Detect which cell encompasses the target text, then output its [x, y] center coordinate. 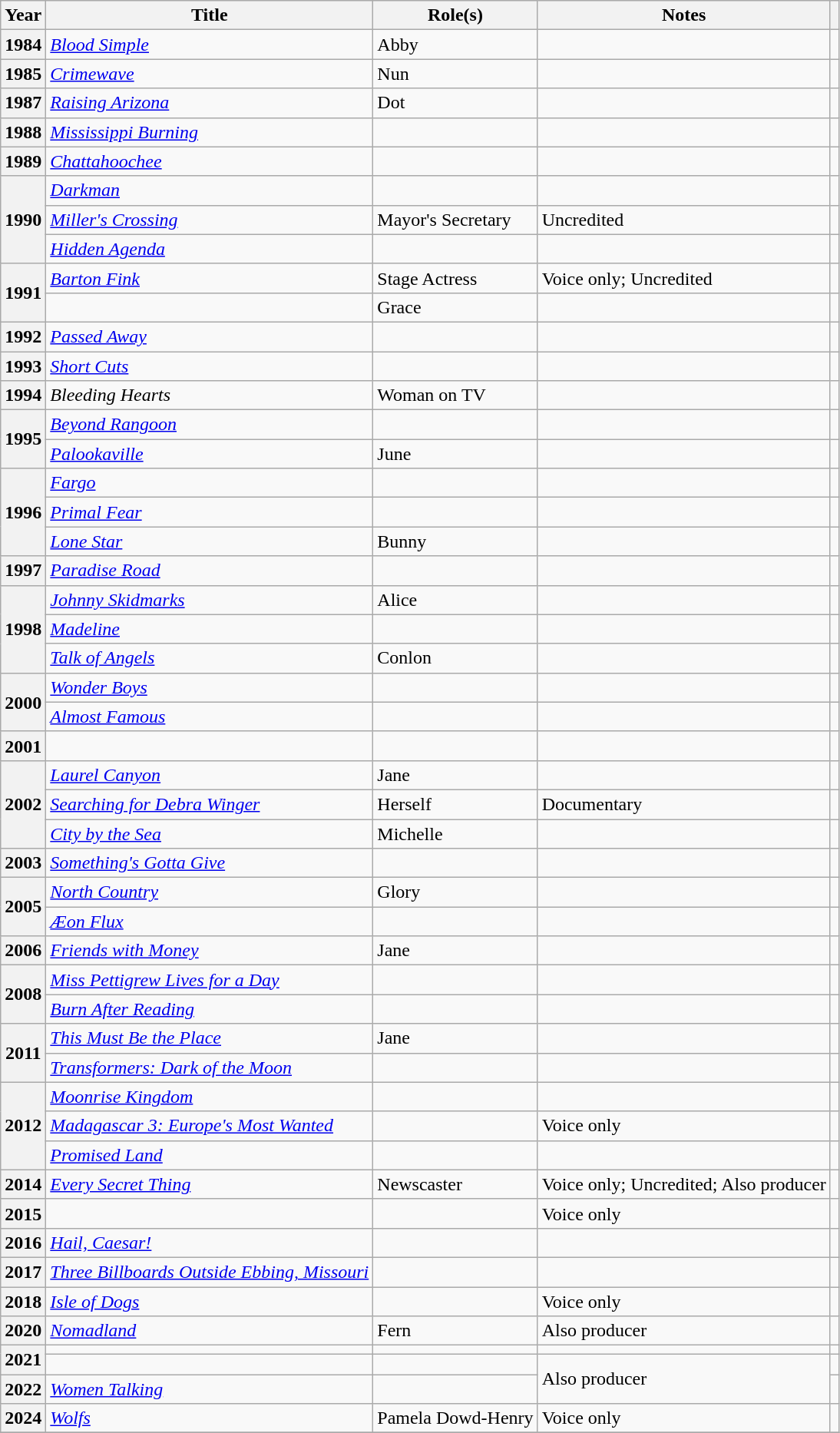
Beyond Rangoon [210, 425]
1984 [23, 45]
1992 [23, 336]
2001 [23, 746]
Laurel Canyon [210, 775]
Alice [455, 600]
Paradise Road [210, 571]
Miller's Crossing [210, 220]
2014 [23, 1184]
Raising Arizona [210, 103]
Conlon [455, 658]
Passed Away [210, 336]
1996 [23, 512]
Uncredited [683, 220]
2020 [23, 1331]
2000 [23, 702]
Wolfs [210, 1418]
Burn After Reading [210, 1009]
Talk of Angels [210, 658]
Fargo [210, 483]
1987 [23, 103]
Year [23, 15]
Mayor's Secretary [455, 220]
North Country [210, 892]
1990 [23, 220]
2021 [23, 1360]
1998 [23, 629]
Bunny [455, 541]
Lone Star [210, 541]
June [455, 454]
2005 [23, 907]
1995 [23, 439]
Abby [455, 45]
Isle of Dogs [210, 1302]
Palookaville [210, 454]
Every Secret Thing [210, 1184]
Almost Famous [210, 716]
2012 [23, 1126]
Herself [455, 804]
Transformers: Dark of the Moon [210, 1067]
Dot [455, 103]
Glory [455, 892]
Voice only; Uncredited; Also producer [683, 1184]
1994 [23, 395]
Hail, Caesar! [210, 1243]
Mississippi Burning [210, 132]
Johnny Skidmarks [210, 600]
Promised Land [210, 1155]
2002 [23, 804]
Blood Simple [210, 45]
Documentary [683, 804]
Pamela Dowd-Henry [455, 1418]
Æon Flux [210, 922]
2022 [23, 1389]
Grace [455, 307]
Notes [683, 15]
Three Billboards Outside Ebbing, Missouri [210, 1272]
Stage Actress [455, 278]
Women Talking [210, 1389]
1989 [23, 161]
Chattahoochee [210, 161]
Woman on TV [455, 395]
City by the Sea [210, 833]
Miss Pettigrew Lives for a Day [210, 980]
2006 [23, 951]
1985 [23, 74]
2003 [23, 863]
2011 [23, 1053]
2018 [23, 1302]
Nun [455, 74]
2016 [23, 1243]
Madeline [210, 629]
Something's Gotta Give [210, 863]
1993 [23, 366]
Role(s) [455, 15]
Nomadland [210, 1331]
Madagascar 3: Europe's Most Wanted [210, 1126]
1991 [23, 293]
Hidden Agenda [210, 249]
2017 [23, 1272]
Moonrise Kingdom [210, 1097]
Newscaster [455, 1184]
Short Cuts [210, 366]
2024 [23, 1418]
Friends with Money [210, 951]
1988 [23, 132]
Searching for Debra Winger [210, 804]
Crimewave [210, 74]
Barton Fink [210, 278]
This Must Be the Place [210, 1038]
Darkman [210, 190]
2008 [23, 994]
2015 [23, 1213]
Voice only; Uncredited [683, 278]
Wonder Boys [210, 687]
Primal Fear [210, 512]
Michelle [455, 833]
1997 [23, 571]
Title [210, 15]
Fern [455, 1331]
Bleeding Hearts [210, 395]
